Output the (X, Y) coordinate of the center of the cell containing the given text.  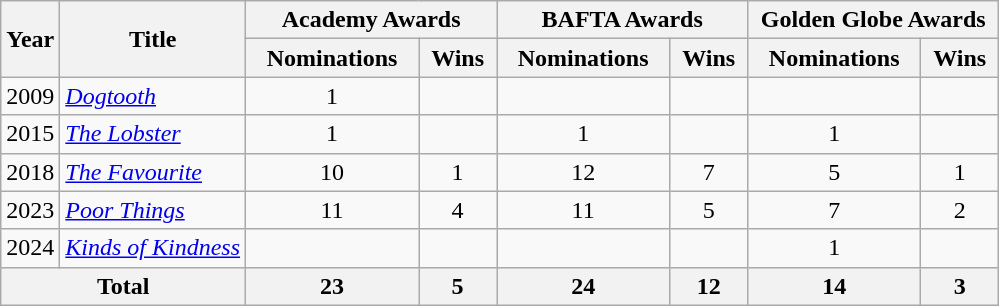
The Favourite (153, 172)
2024 (30, 248)
Poor Things (153, 210)
Total (124, 286)
4 (458, 210)
The Lobster (153, 134)
Title (153, 39)
Year (30, 39)
Golden Globe Awards (874, 20)
23 (332, 286)
Dogtooth (153, 96)
BAFTA Awards (622, 20)
10 (332, 172)
2023 (30, 210)
2 (960, 210)
24 (584, 286)
2018 (30, 172)
2009 (30, 96)
2015 (30, 134)
Kinds of Kindness (153, 248)
14 (834, 286)
Academy Awards (372, 20)
3 (960, 286)
